Search for the cell housing the specified text and yield its (X, Y) center coordinate. 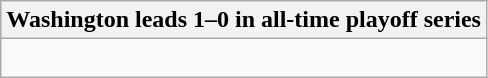
Washington leads 1–0 in all-time playoff series (244, 20)
